Search for the cell housing the specified text and yield its [x, y] center coordinate. 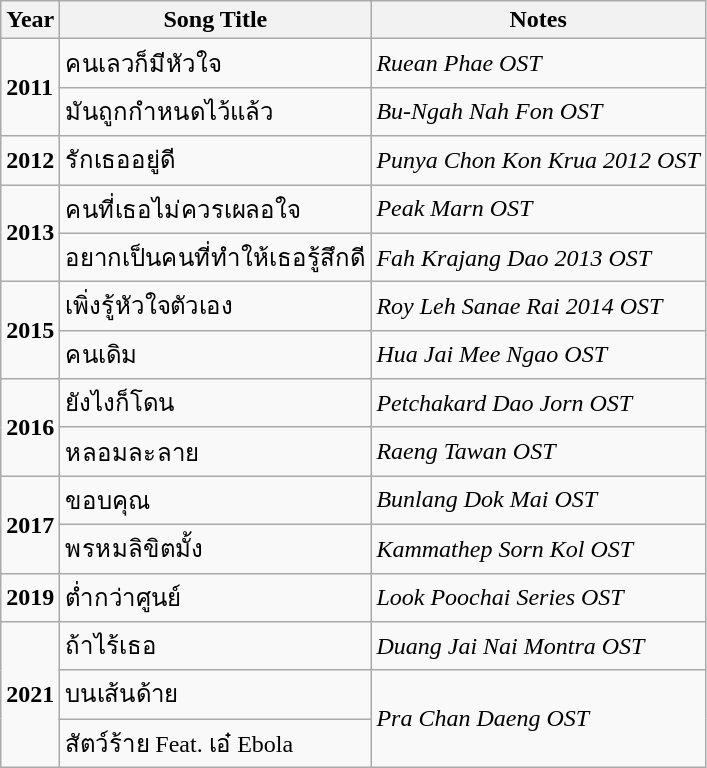
ยังไงก็โดน [216, 404]
Kammathep Sorn Kol OST [538, 548]
Roy Leh Sanae Rai 2014 OST [538, 306]
Ruean Phae OST [538, 64]
Look Poochai Series OST [538, 598]
Punya Chon Kon Krua 2012 OST [538, 160]
สัตว์ร้าย Feat. เอ๋ Ebola [216, 744]
2012 [30, 160]
2017 [30, 524]
Song Title [216, 20]
Hua Jai Mee Ngao OST [538, 354]
ถ้าไร้เธอ [216, 646]
ขอบคุณ [216, 500]
2011 [30, 88]
อยากเป็นคนที่ทำให้เธอรู้สึกดี [216, 258]
เพิ่งรู้หัวใจตัวเอง [216, 306]
Raeng Tawan OST [538, 452]
Bu-Ngah Nah Fon OST [538, 112]
Year [30, 20]
Bunlang Dok Mai OST [538, 500]
มันถูกกำหนดไว้แล้ว [216, 112]
บนเส้นด้าย [216, 694]
พรหมลิขิตมั้ง [216, 548]
Fah Krajang Dao 2013 OST [538, 258]
Petchakard Dao Jorn OST [538, 404]
2013 [30, 232]
รักเธออยู่ดี [216, 160]
ต่ำกว่าศูนย์ [216, 598]
Notes [538, 20]
Duang Jai Nai Montra OST [538, 646]
2021 [30, 695]
2015 [30, 330]
2016 [30, 428]
2019 [30, 598]
Pra Chan Daeng OST [538, 718]
Peak Marn OST [538, 208]
คนเลวก็มีหัวใจ [216, 64]
คนเดิม [216, 354]
หลอมละลาย [216, 452]
คนที่เธอไม่ควรเผลอใจ [216, 208]
